Pinpoint the cell where the given text exists, returning its [x, y] midpoint coordinate. 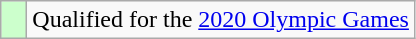
Qualified for the 2020 Olympic Games [221, 20]
